Return (x, y) of the center of cell containing provided text 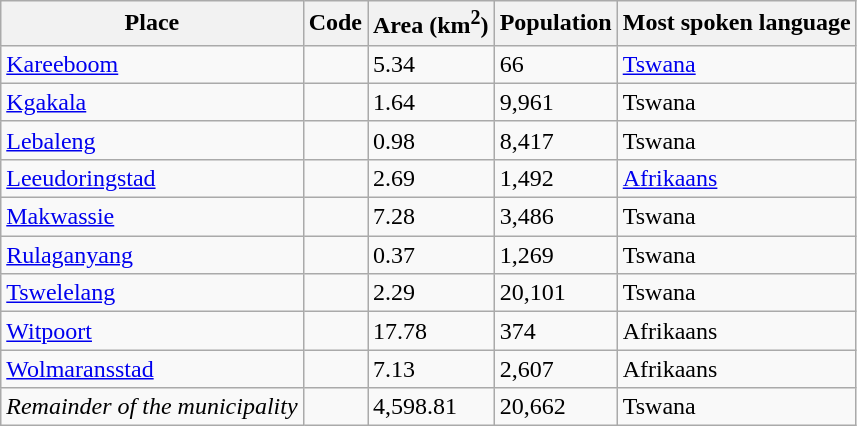
2.69 (432, 178)
20,662 (556, 407)
3,486 (556, 217)
1,269 (556, 255)
Kgakala (152, 102)
Area (km2) (432, 24)
9,961 (556, 102)
Rulaganyang (152, 255)
Kareeboom (152, 64)
Population (556, 24)
2,607 (556, 369)
Most spoken language (736, 24)
1.64 (432, 102)
2.29 (432, 293)
7.28 (432, 217)
Place (152, 24)
5.34 (432, 64)
8,417 (556, 140)
7.13 (432, 369)
Code (335, 24)
1,492 (556, 178)
Remainder of the municipality (152, 407)
0.37 (432, 255)
0.98 (432, 140)
4,598.81 (432, 407)
20,101 (556, 293)
374 (556, 331)
Wolmaransstad (152, 369)
17.78 (432, 331)
Leeudoringstad (152, 178)
66 (556, 64)
Lebaleng (152, 140)
Tswelelang (152, 293)
Witpoort (152, 331)
Makwassie (152, 217)
